Provide the [X, Y] coordinate of the cell's center where the given text is located.  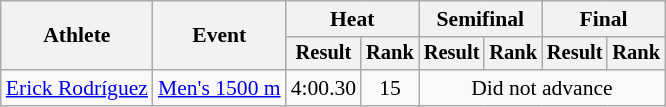
Did not advance [542, 88]
Athlete [77, 36]
Final [604, 19]
Semifinal [480, 19]
Men's 1500 m [220, 88]
Event [220, 36]
Erick Rodríguez [77, 88]
4:00.30 [324, 88]
15 [390, 88]
Heat [352, 19]
